Identify which cell holds the provided text, then report its [x, y] central coordinate. 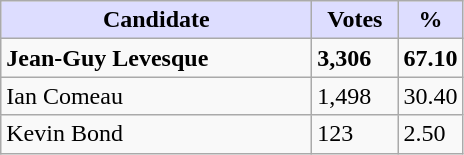
Kevin Bond [156, 134]
Candidate [156, 20]
67.10 [430, 58]
2.50 [430, 134]
123 [355, 134]
3,306 [355, 58]
% [430, 20]
Ian Comeau [156, 96]
30.40 [430, 96]
1,498 [355, 96]
Votes [355, 20]
Jean-Guy Levesque [156, 58]
